Find where the given text appears and provide that cell's center as [x, y] coordinate. 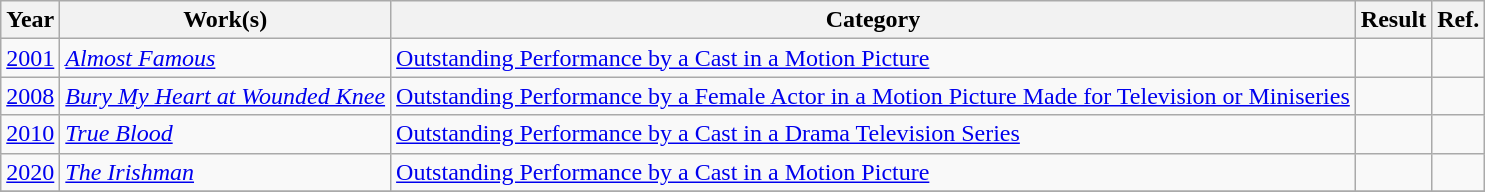
Year [30, 20]
Bury My Heart at Wounded Knee [226, 96]
Almost Famous [226, 58]
True Blood [226, 134]
Work(s) [226, 20]
The Irishman [226, 172]
Outstanding Performance by a Female Actor in a Motion Picture Made for Television or Miniseries [874, 96]
Category [874, 20]
Result [1393, 20]
2020 [30, 172]
2008 [30, 96]
Outstanding Performance by a Cast in a Drama Television Series [874, 134]
2010 [30, 134]
Ref. [1458, 20]
2001 [30, 58]
